Find where the given text appears and provide that cell's center as (x, y) coordinate. 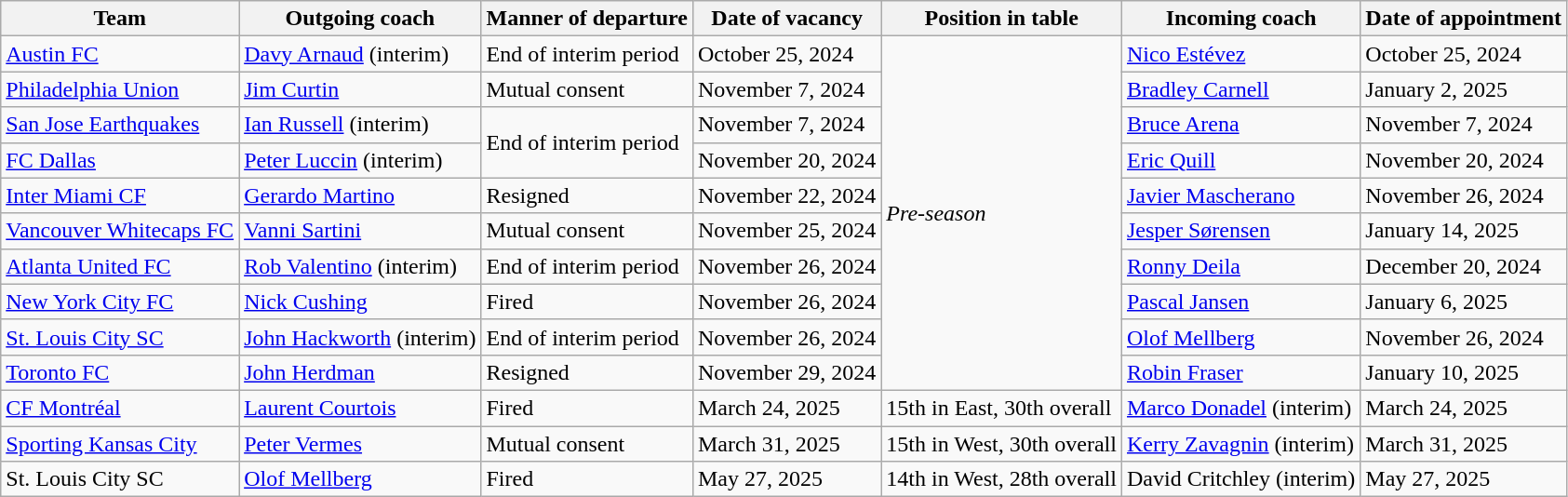
Jesper Sørensen (1240, 231)
Vancouver Whitecaps FC (120, 231)
Ronny Deila (1240, 266)
David Critchley (interim) (1240, 479)
January 2, 2025 (1464, 89)
Peter Vermes (360, 444)
15th in West, 30th overall (1001, 444)
FC Dallas (120, 160)
Gerardo Martino (360, 195)
Inter Miami CF (120, 195)
January 6, 2025 (1464, 302)
14th in West, 28th overall (1001, 479)
Pascal Jansen (1240, 302)
Austin FC (120, 54)
Rob Valentino (interim) (360, 266)
Vanni Sartini (360, 231)
Nico Estévez (1240, 54)
Robin Fraser (1240, 372)
Outgoing coach (360, 19)
Eric Quill (1240, 160)
Sporting Kansas City (120, 444)
CF Montréal (120, 408)
15th in East, 30th overall (1001, 408)
Ian Russell (interim) (360, 125)
Jim Curtin (360, 89)
Javier Mascherano (1240, 195)
Peter Luccin (interim) (360, 160)
Toronto FC (120, 372)
Philadelphia Union (120, 89)
New York City FC (120, 302)
John Herdman (360, 372)
December 20, 2024 (1464, 266)
Incoming coach (1240, 19)
Date of vacancy (786, 19)
November 22, 2024 (786, 195)
Marco Donadel (interim) (1240, 408)
Date of appointment (1464, 19)
November 29, 2024 (786, 372)
January 10, 2025 (1464, 372)
Bradley Carnell (1240, 89)
Team (120, 19)
Manner of departure (586, 19)
Atlanta United FC (120, 266)
Davy Arnaud (interim) (360, 54)
Position in table (1001, 19)
San Jose Earthquakes (120, 125)
Bruce Arena (1240, 125)
John Hackworth (interim) (360, 337)
January 14, 2025 (1464, 231)
Pre-season (1001, 214)
Kerry Zavagnin (interim) (1240, 444)
Laurent Courtois (360, 408)
Nick Cushing (360, 302)
November 25, 2024 (786, 231)
